Output the (x, y) coordinate of the center of the cell containing the given text.  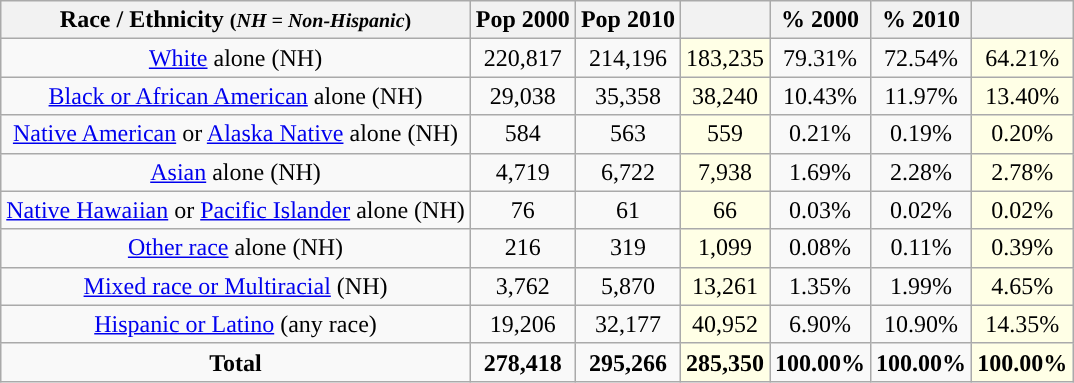
White alone (NH) (236, 58)
64.21% (1022, 58)
2.28% (922, 172)
319 (628, 248)
11.97% (922, 96)
35,358 (628, 96)
Pop 2010 (628, 20)
Hispanic or Latino (any race) (236, 324)
559 (724, 134)
220,817 (522, 58)
Mixed race or Multiracial (NH) (236, 286)
214,196 (628, 58)
285,350 (724, 362)
29,038 (522, 96)
40,952 (724, 324)
7,938 (724, 172)
14.35% (1022, 324)
1.99% (922, 286)
216 (522, 248)
278,418 (522, 362)
61 (628, 210)
1.35% (820, 286)
72.54% (922, 58)
% 2010 (922, 20)
79.31% (820, 58)
4.65% (1022, 286)
584 (522, 134)
0.39% (1022, 248)
Asian alone (NH) (236, 172)
0.19% (922, 134)
6,722 (628, 172)
Other race alone (NH) (236, 248)
183,235 (724, 58)
Native Hawaiian or Pacific Islander alone (NH) (236, 210)
Race / Ethnicity (NH = Non-Hispanic) (236, 20)
0.11% (922, 248)
19,206 (522, 324)
563 (628, 134)
Native American or Alaska Native alone (NH) (236, 134)
% 2000 (820, 20)
0.21% (820, 134)
3,762 (522, 286)
0.03% (820, 210)
295,266 (628, 362)
32,177 (628, 324)
13.40% (1022, 96)
Total (236, 362)
1,099 (724, 248)
76 (522, 210)
5,870 (628, 286)
10.43% (820, 96)
2.78% (1022, 172)
6.90% (820, 324)
10.90% (922, 324)
1.69% (820, 172)
38,240 (724, 96)
0.20% (1022, 134)
4,719 (522, 172)
13,261 (724, 286)
0.08% (820, 248)
66 (724, 210)
Black or African American alone (NH) (236, 96)
Pop 2000 (522, 20)
